Return [X, Y] of the center of cell containing provided text 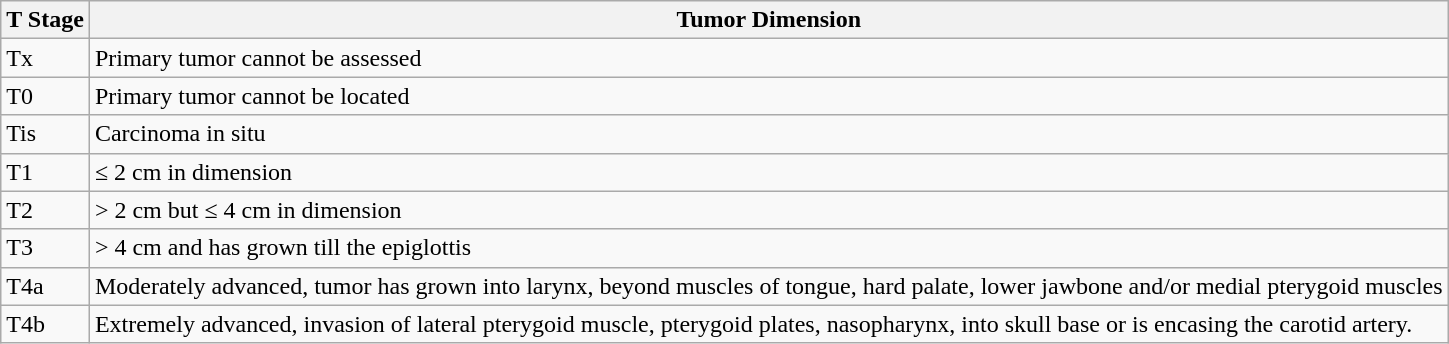
Moderately advanced, tumor has grown into larynx, beyond muscles of tongue, hard palate, lower jawbone and/or medial pterygoid muscles [768, 286]
Primary tumor cannot be assessed [768, 58]
Extremely advanced, invasion of lateral pterygoid muscle, pterygoid plates, nasopharynx, into skull base or is encasing the carotid artery. [768, 324]
T4a [46, 286]
Tx [46, 58]
Primary tumor cannot be located [768, 96]
Carcinoma in situ [768, 134]
T3 [46, 248]
T Stage [46, 20]
> 4 cm and has grown till the epiglottis [768, 248]
Tis [46, 134]
≤ 2 cm in dimension [768, 172]
Tumor Dimension [768, 20]
T2 [46, 210]
T0 [46, 96]
> 2 cm but ≤ 4 cm in dimension [768, 210]
T1 [46, 172]
T4b [46, 324]
